Search for the cell housing the specified text and yield its (X, Y) center coordinate. 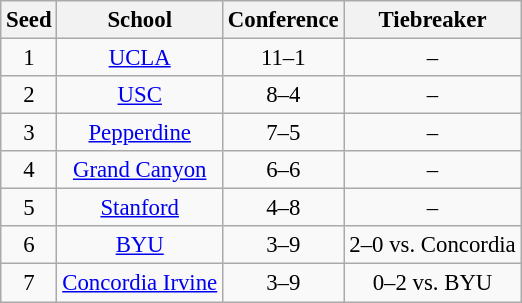
UCLA (140, 58)
2–0 vs. Concordia (432, 245)
6–6 (283, 170)
Seed (29, 20)
Grand Canyon (140, 170)
6 (29, 245)
Tiebreaker (432, 20)
4 (29, 170)
8–4 (283, 95)
School (140, 20)
Concordia Irvine (140, 283)
Stanford (140, 208)
7 (29, 283)
BYU (140, 245)
4–8 (283, 208)
5 (29, 208)
2 (29, 95)
Conference (283, 20)
3 (29, 133)
1 (29, 58)
Pepperdine (140, 133)
USC (140, 95)
0–2 vs. BYU (432, 283)
11–1 (283, 58)
7–5 (283, 133)
